Search for the cell housing the specified text and yield its (x, y) center coordinate. 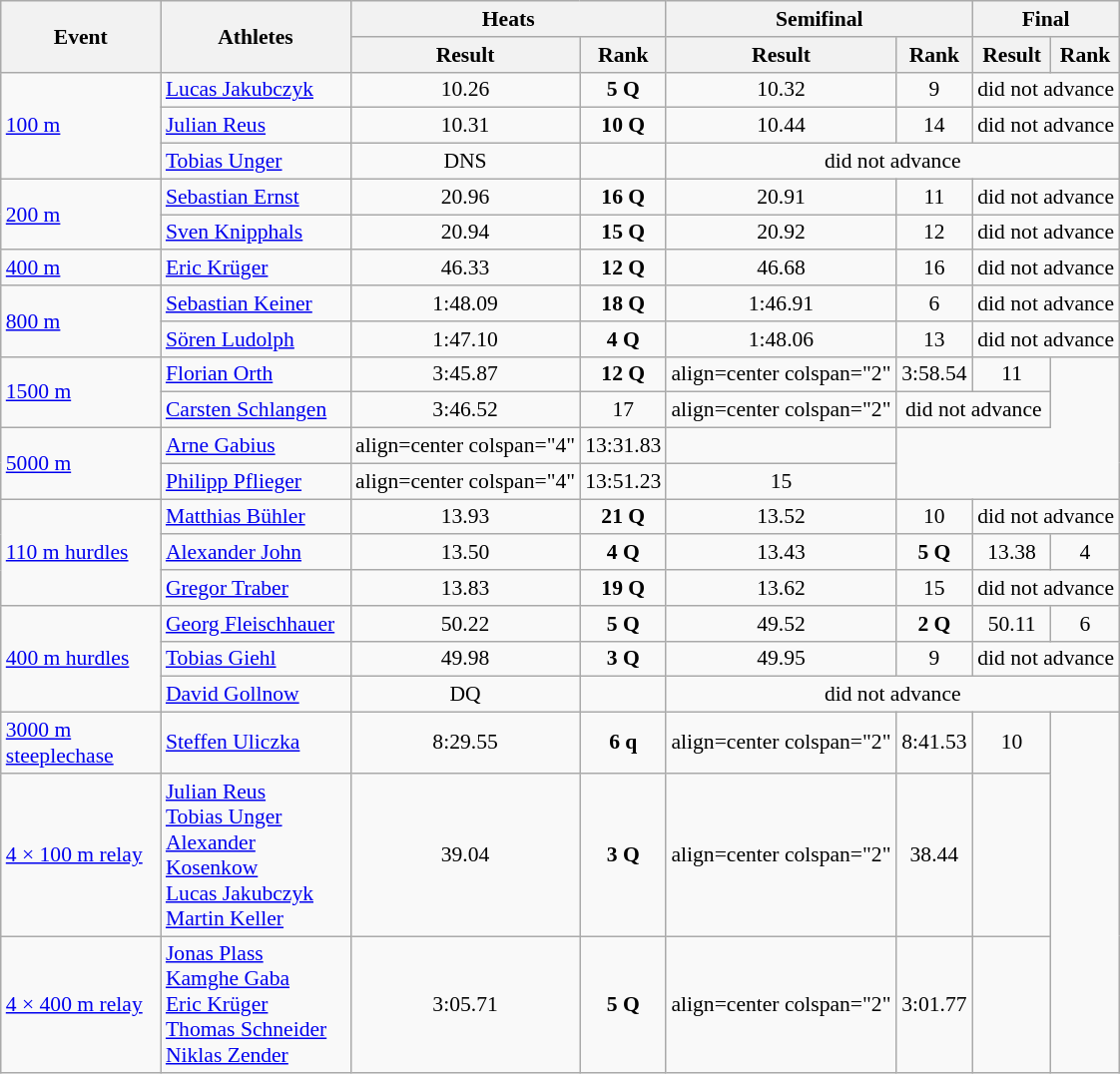
Gregor Traber (256, 588)
10.31 (465, 126)
6 q (623, 743)
David Gollnow (256, 695)
1:48.06 (781, 339)
21 Q (623, 517)
Tobias Unger (256, 162)
13.93 (465, 517)
13.52 (781, 517)
Julian Reus (256, 126)
13.50 (465, 553)
49.98 (465, 659)
13:31.83 (623, 446)
3:58.54 (934, 374)
Carsten Schlangen (256, 410)
13.62 (781, 588)
50.11 (1012, 624)
400 m hurdles (81, 659)
5000 m (81, 463)
12 (934, 233)
10 Q (623, 126)
3000 m steeplechase (81, 743)
2 Q (934, 624)
20.91 (781, 197)
8:29.55 (465, 743)
Eric Krüger (256, 268)
Sebastian Keiner (256, 303)
Final (1046, 19)
20.92 (781, 233)
13.38 (1012, 553)
Florian Orth (256, 374)
49.52 (781, 624)
Semifinal (819, 19)
16 (934, 268)
39.04 (465, 854)
13:51.23 (623, 481)
20.96 (465, 197)
20.94 (465, 233)
46.68 (781, 268)
Philipp Pflieger (256, 481)
100 m (81, 126)
17 (623, 410)
Georg Fleischhauer (256, 624)
Matthias Bühler (256, 517)
110 m hurdles (81, 553)
Alexander John (256, 553)
4 × 100 m relay (81, 854)
14 (934, 126)
4 (1085, 553)
Heats (508, 19)
400 m (81, 268)
13 (934, 339)
200 m (81, 214)
10.32 (781, 90)
Arne Gabius (256, 446)
19 Q (623, 588)
Sebastian Ernst (256, 197)
50.22 (465, 624)
3:46.52 (465, 410)
10.44 (781, 126)
1500 m (81, 391)
3:05.71 (465, 1005)
Jonas PlassKamghe GabaEric KrügerThomas SchneiderNiklas Zender (256, 1005)
4 × 400 m relay (81, 1005)
1:46.91 (781, 303)
10.26 (465, 90)
1:47.10 (465, 339)
Tobias Giehl (256, 659)
Steffen Uliczka (256, 743)
3:45.87 (465, 374)
Sven Knipphals (256, 233)
15 Q (623, 233)
46.33 (465, 268)
13.43 (781, 553)
Event (81, 36)
38.44 (934, 854)
1:48.09 (465, 303)
8:41.53 (934, 743)
13.83 (465, 588)
Lucas Jakubczyk (256, 90)
Sören Ludolph (256, 339)
49.95 (781, 659)
16 Q (623, 197)
3:01.77 (934, 1005)
Athletes (256, 36)
DNS (465, 162)
Julian ReusTobias UngerAlexander KosenkowLucas JakubczykMartin Keller (256, 854)
DQ (465, 695)
800 m (81, 321)
18 Q (623, 303)
